Return [x, y] of the center of cell containing provided text 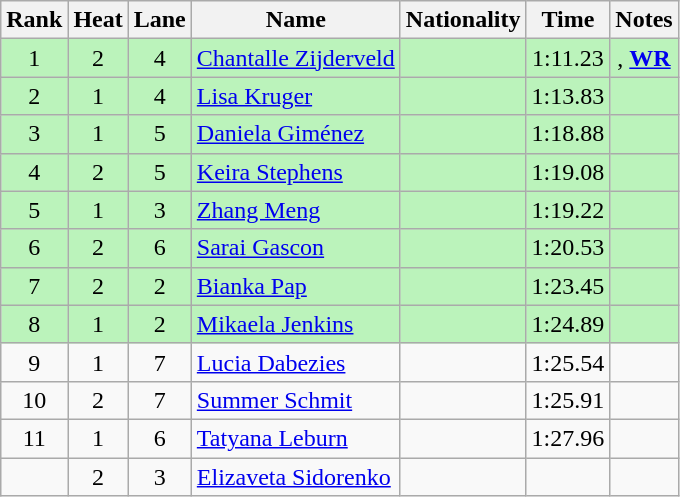
Nationality [463, 20]
1:25.54 [568, 362]
Heat [98, 20]
Chantalle Zijderveld [296, 58]
Keira Stephens [296, 172]
1:18.88 [568, 134]
Rank [34, 20]
Lucia Dabezies [296, 362]
1:19.08 [568, 172]
1:25.91 [568, 400]
Daniela Giménez [296, 134]
Bianka Pap [296, 286]
1:24.89 [568, 324]
Notes [644, 20]
11 [34, 438]
Zhang Meng [296, 210]
Tatyana Leburn [296, 438]
1:27.96 [568, 438]
1:19.22 [568, 210]
1:20.53 [568, 248]
Lane [160, 20]
10 [34, 400]
, WR [644, 58]
1:11.23 [568, 58]
Time [568, 20]
Elizaveta Sidorenko [296, 477]
Sarai Gascon [296, 248]
Name [296, 20]
9 [34, 362]
1:23.45 [568, 286]
Summer Schmit [296, 400]
1:13.83 [568, 96]
Mikaela Jenkins [296, 324]
8 [34, 324]
Lisa Kruger [296, 96]
